Scan for the cell matching the given text and deliver its [X, Y] coordinate at center. 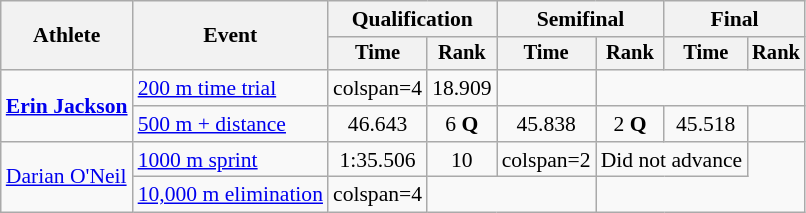
Qualification [412, 19]
1:35.506 [378, 160]
500 m + distance [230, 124]
6 Q [462, 124]
2 Q [630, 124]
Event [230, 36]
10 [462, 160]
45.518 [706, 124]
Athlete [67, 36]
Final [734, 19]
45.838 [546, 124]
Darian O'Neil [67, 178]
46.643 [378, 124]
Did not advance [672, 160]
200 m time trial [230, 88]
colspan=2 [546, 160]
Semifinal [581, 19]
1000 m sprint [230, 160]
10,000 m elimination [230, 195]
Erin Jackson [67, 106]
18.909 [462, 88]
